Search for the cell housing the specified text and yield its (x, y) center coordinate. 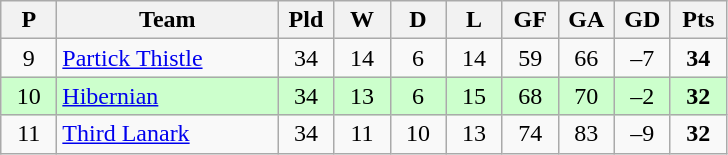
Hibernian (168, 96)
Team (168, 20)
W (362, 20)
GF (530, 20)
–7 (642, 58)
GD (642, 20)
Pts (698, 20)
Pld (306, 20)
15 (474, 96)
D (418, 20)
66 (586, 58)
L (474, 20)
Third Lanark (168, 134)
GA (586, 20)
–2 (642, 96)
P (29, 20)
70 (586, 96)
74 (530, 134)
68 (530, 96)
9 (29, 58)
59 (530, 58)
83 (586, 134)
Partick Thistle (168, 58)
–9 (642, 134)
